From the cell containing the given text, extract its center point as (x, y) coordinate. 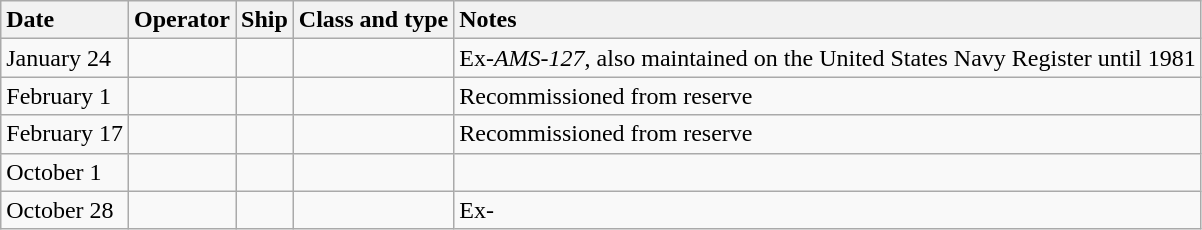
January 24 (65, 58)
February 1 (65, 96)
Ex-AMS-127, also maintained on the United States Navy Register until 1981 (828, 58)
October 1 (65, 172)
Notes (828, 20)
Operator (182, 20)
Ship (265, 20)
Class and type (373, 20)
Date (65, 20)
February 17 (65, 134)
Ex- (828, 210)
October 28 (65, 210)
